Pinpoint the cell where the given text exists, returning its (X, Y) midpoint coordinate. 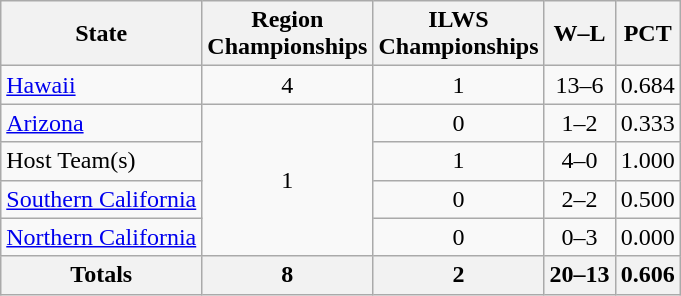
Hawaii (102, 85)
8 (288, 275)
RegionChampionships (288, 34)
2–2 (580, 199)
4–0 (580, 161)
0.333 (648, 123)
Host Team(s) (102, 161)
ILWSChampionships (458, 34)
0.000 (648, 237)
PCT (648, 34)
W–L (580, 34)
Totals (102, 275)
0.500 (648, 199)
Arizona (102, 123)
4 (288, 85)
13–6 (580, 85)
20–13 (580, 275)
2 (458, 275)
0.684 (648, 85)
Southern California (102, 199)
0.606 (648, 275)
Northern California (102, 237)
1.000 (648, 161)
0–3 (580, 237)
1–2 (580, 123)
State (102, 34)
